Return the [X, Y] coordinate for the center point of the cell that contains the specified text.  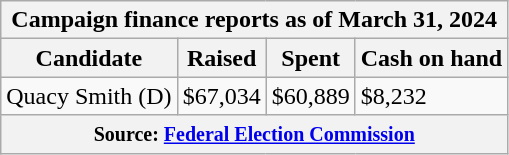
Spent [310, 58]
$8,232 [431, 96]
$67,034 [222, 96]
Quacy Smith (D) [89, 96]
Raised [222, 58]
Source: Federal Election Commission [254, 134]
Cash on hand [431, 58]
Candidate [89, 58]
$60,889 [310, 96]
Campaign finance reports as of March 31, 2024 [254, 20]
